Extract the [X, Y] coordinate from the center of the cell holding the provided text.  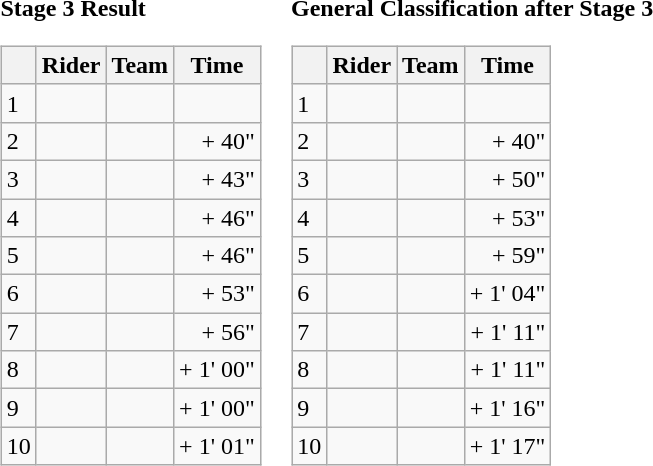
+ 1' 01" [218, 446]
+ 43" [218, 179]
+ 59" [508, 256]
+ 1' 16" [508, 408]
+ 1' 17" [508, 446]
+ 50" [508, 179]
+ 56" [218, 332]
+ 1' 04" [508, 294]
